Output the [x, y] coordinate of the center of the cell containing the given text.  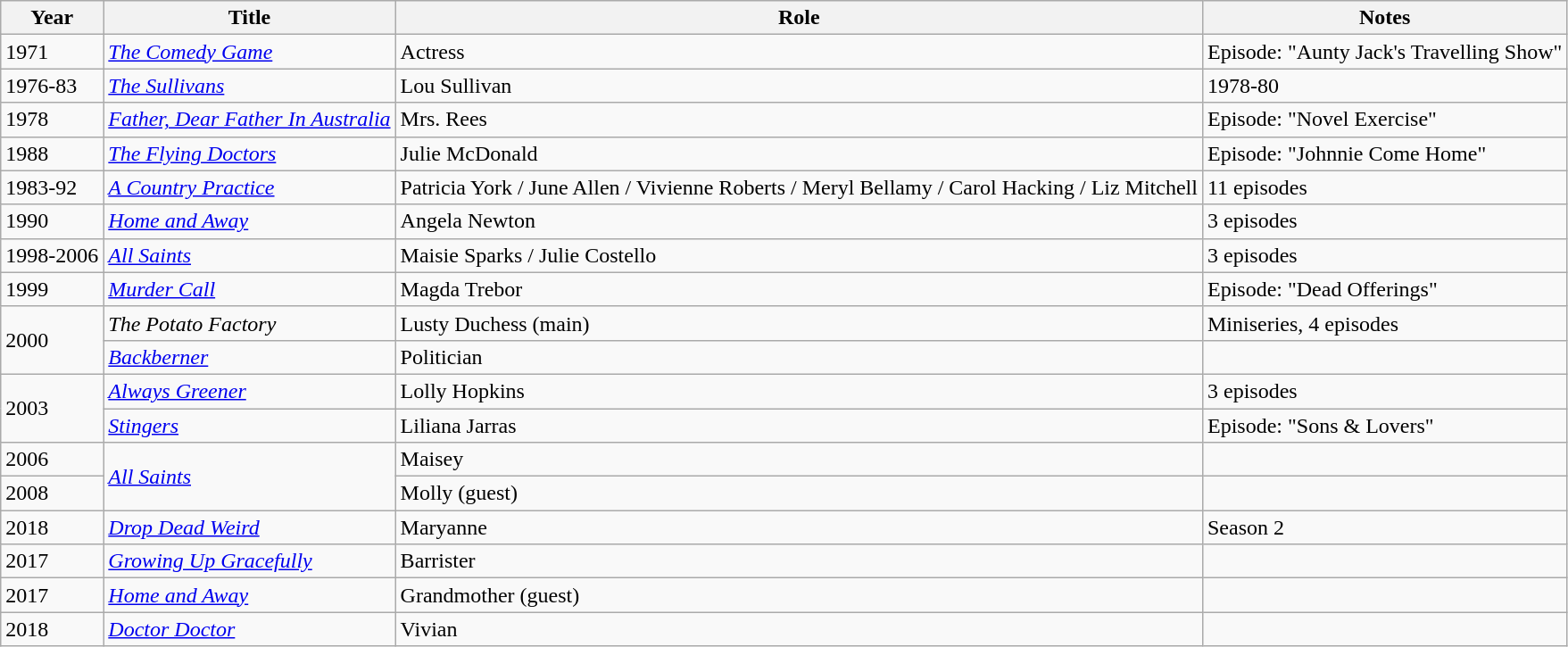
Mrs. Rees [799, 120]
Lusty Duchess (main) [799, 323]
2008 [52, 494]
1999 [52, 289]
Actress [799, 52]
Magda Trebor [799, 289]
Maisey [799, 460]
Always Greener [250, 391]
1971 [52, 52]
Murder Call [250, 289]
Angela Newton [799, 221]
A Country Practice [250, 187]
Barrister [799, 561]
Episode: "Aunty Jack's Travelling Show" [1384, 52]
Episode: "Johnnie Come Home" [1384, 153]
Episode: "Sons & Lovers" [1384, 426]
Julie McDonald [799, 153]
Drop Dead Weird [250, 527]
Maryanne [799, 527]
1988 [52, 153]
2006 [52, 460]
Stingers [250, 426]
Politician [799, 357]
Notes [1384, 18]
The Comedy Game [250, 52]
Title [250, 18]
Grandmother (guest) [799, 595]
1983-92 [52, 187]
1998-2006 [52, 255]
Doctor Doctor [250, 629]
Father, Dear Father In Australia [250, 120]
1990 [52, 221]
Miniseries, 4 episodes [1384, 323]
1978-80 [1384, 86]
Year [52, 18]
Episode: "Novel Exercise" [1384, 120]
The Flying Doctors [250, 153]
Season 2 [1384, 527]
1976-83 [52, 86]
Maisie Sparks / Julie Costello [799, 255]
Role [799, 18]
Vivian [799, 629]
11 episodes [1384, 187]
Lou Sullivan [799, 86]
Lolly Hopkins [799, 391]
Patricia York / June Allen / Vivienne Roberts / Meryl Bellamy / Carol Hacking / Liz Mitchell [799, 187]
Episode: "Dead Offerings" [1384, 289]
The Sullivans [250, 86]
Growing Up Gracefully [250, 561]
1978 [52, 120]
2003 [52, 408]
Molly (guest) [799, 494]
Backberner [250, 357]
The Potato Factory [250, 323]
2000 [52, 340]
Liliana Jarras [799, 426]
